Provide the (x, y) coordinate of the cell's center where the given text is located.  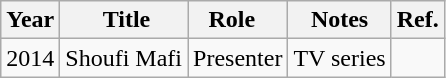
Ref. (418, 20)
Shoufi Mafi (124, 58)
2014 (30, 58)
TV series (340, 58)
Role (238, 20)
Notes (340, 20)
Title (124, 20)
Year (30, 20)
Presenter (238, 58)
